Identify which cell holds the provided text, then report its (X, Y) central coordinate. 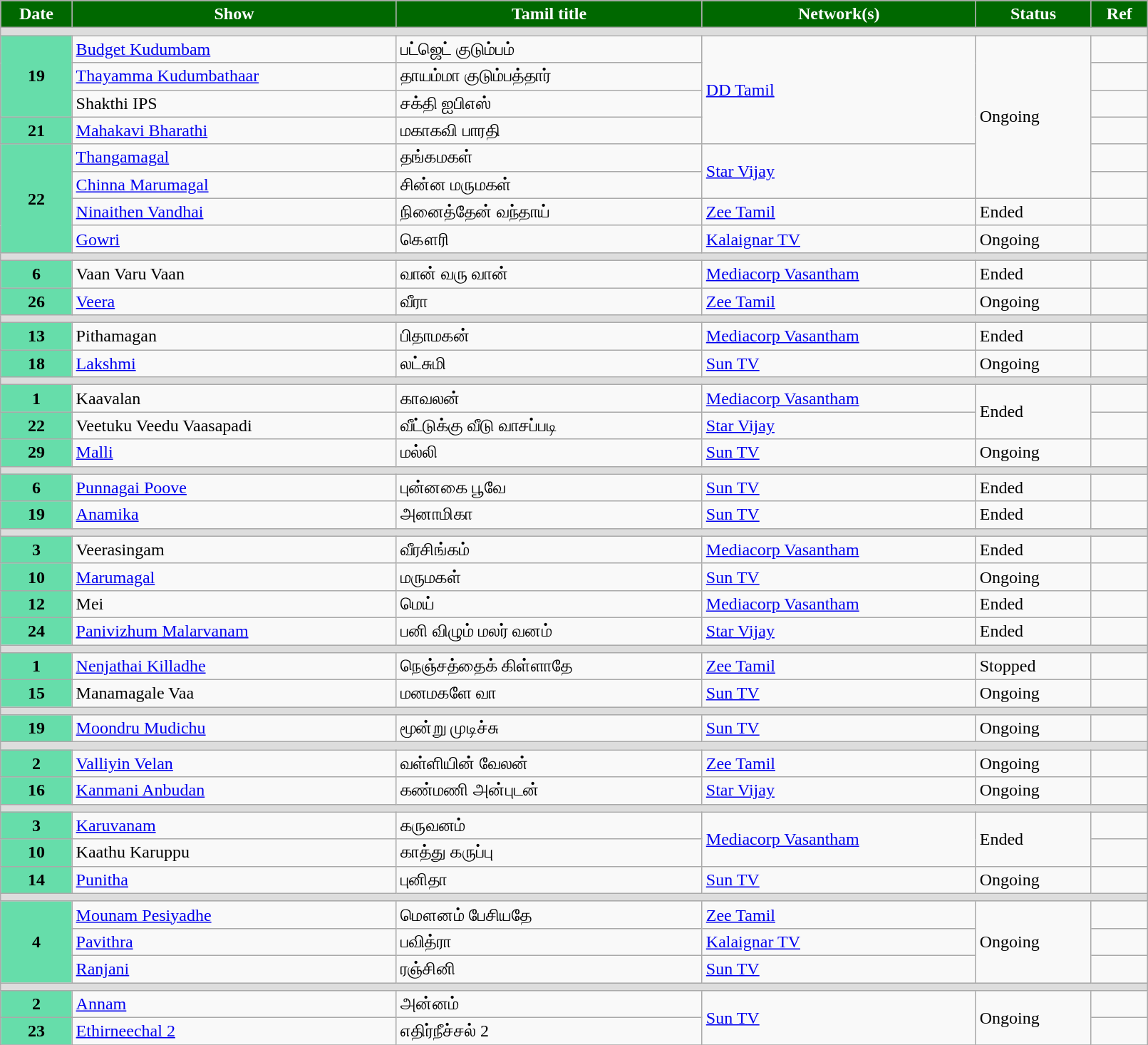
Annam (234, 1004)
Nenjathai Killadhe (234, 666)
Moondru Mudichu (234, 729)
Status (1033, 14)
அன்னம் (549, 1004)
பிதாமகன் (549, 336)
Punnagai Poove (234, 488)
Ninaithen Vandhai (234, 212)
Pavithra (234, 942)
16 (36, 791)
Ethirneechal 2 (234, 1031)
Pithamagan (234, 336)
Thangamagal (234, 158)
மெய் (549, 604)
15 (36, 694)
லட்சுமி (549, 364)
24 (36, 631)
Manamagale Vaa (234, 694)
Punitha (234, 880)
Vaan Varu Vaan (234, 274)
நெஞ்சத்தைக் கிள்ளாதே (549, 666)
Ref (1119, 14)
12 (36, 604)
18 (36, 364)
மகாகவி பாரதி (549, 130)
Budget Kudumbam (234, 49)
Mahakavi Bharathi (234, 130)
மனமகளே வா (549, 694)
Tamil title (549, 14)
Kanmani Anbudan (234, 791)
Panivizhum Malarvanam (234, 631)
தங்கமகள் (549, 158)
Veera (234, 302)
Valliyin Velan (234, 763)
அனாமிகா (549, 515)
வள்ளியின் வேலன் (549, 763)
Network(s) (839, 14)
Mei (234, 604)
DD Tamil (839, 90)
வான் வரு வான் (549, 274)
26 (36, 302)
காவலன் (549, 398)
தாயம்மா குடும்பத்தார் (549, 76)
Malli (234, 453)
வீரசிங்கம் (549, 550)
காத்து கருப்பு (549, 853)
Chinna Marumagal (234, 185)
Shakthi IPS (234, 103)
Date (36, 14)
Veetuku Veedu Vaasapadi (234, 426)
Karuvanam (234, 825)
Show (234, 14)
ரஞ்சினி (549, 969)
Marumagal (234, 577)
Mounam Pesiyadhe (234, 915)
23 (36, 1031)
மல்லி (549, 453)
பட்ஜெட் குடும்பம் (549, 49)
Kaavalan (234, 398)
புன்னகை பூவே (549, 488)
சக்தி ஐபிஎஸ் (549, 103)
13 (36, 336)
21 (36, 130)
வீரா (549, 302)
29 (36, 453)
பனி விழும் மலர் வனம் (549, 631)
Anamika (234, 515)
மூன்று முடிச்சு (549, 729)
Lakshmi (234, 364)
புனிதா (549, 880)
சின்ன மருமகள் (549, 185)
மௌனம் பேசியதே (549, 915)
Stopped (1033, 666)
கருவனம் (549, 825)
4 (36, 942)
மருமகள் (549, 577)
கண்மணி அன்புடன் (549, 791)
Kaathu Karuppu (234, 853)
பவித்ரா (549, 942)
Thayamma Kudumbathaar (234, 76)
எதிர்நீச்சல் 2 (549, 1031)
கௌரி (549, 239)
14 (36, 880)
நினைத்தேன் வந்தாய் (549, 212)
Veerasingam (234, 550)
வீட்டுக்கு வீடு வாசப்படி (549, 426)
Ranjani (234, 969)
Gowri (234, 239)
